Scan for the cell matching the given text and deliver its (x, y) coordinate at center. 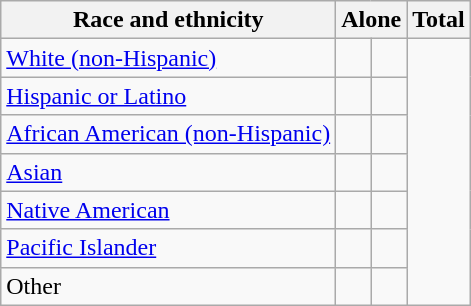
Other (168, 286)
Alone (372, 20)
Total (439, 20)
Hispanic or Latino (168, 96)
Pacific Islander (168, 248)
African American (non-Hispanic) (168, 134)
Race and ethnicity (168, 20)
Asian (168, 172)
Native American (168, 210)
White (non-Hispanic) (168, 58)
